Determine the [X, Y] coordinate at the center of the cell enclosing the given text.  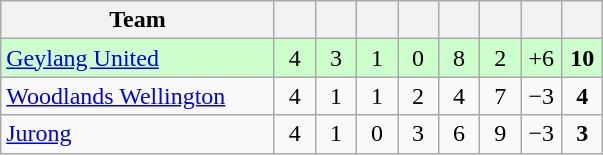
7 [500, 96]
Jurong [138, 134]
10 [582, 58]
8 [460, 58]
Geylang United [138, 58]
+6 [542, 58]
6 [460, 134]
9 [500, 134]
Team [138, 20]
Woodlands Wellington [138, 96]
